Determine the [x, y] coordinate at the center of the cell enclosing the given text.  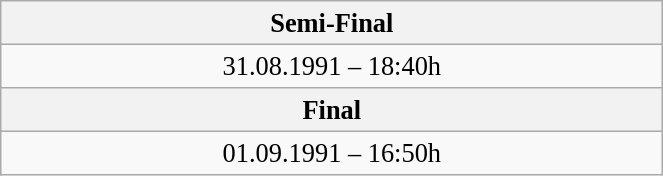
31.08.1991 – 18:40h [332, 66]
Semi-Final [332, 22]
01.09.1991 – 16:50h [332, 153]
Final [332, 109]
